Provide the (X, Y) coordinate of the cell's center where the given text is located.  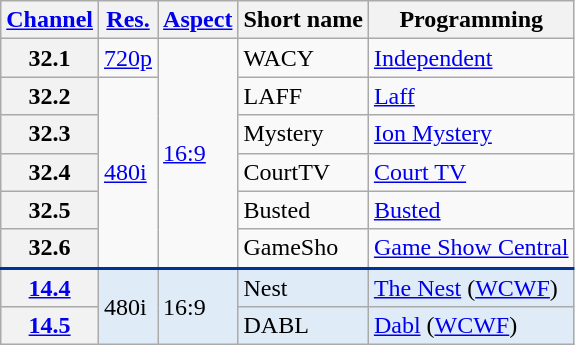
Game Show Central (471, 248)
Channel (50, 20)
Short name (303, 20)
LAFF (303, 96)
DABL (303, 326)
Independent (471, 58)
720p (128, 58)
Nest (303, 288)
14.4 (50, 288)
32.4 (50, 172)
32.3 (50, 134)
Court TV (471, 172)
14.5 (50, 326)
The Nest (WCWF) (471, 288)
Ion Mystery (471, 134)
GameSho (303, 248)
CourtTV (303, 172)
Programming (471, 20)
WACY (303, 58)
Laff (471, 96)
32.2 (50, 96)
32.5 (50, 210)
Mystery (303, 134)
Res. (128, 20)
Dabl (WCWF) (471, 326)
32.6 (50, 248)
Aspect (198, 20)
32.1 (50, 58)
